Output the [x, y] coordinate of the center of the cell containing the given text.  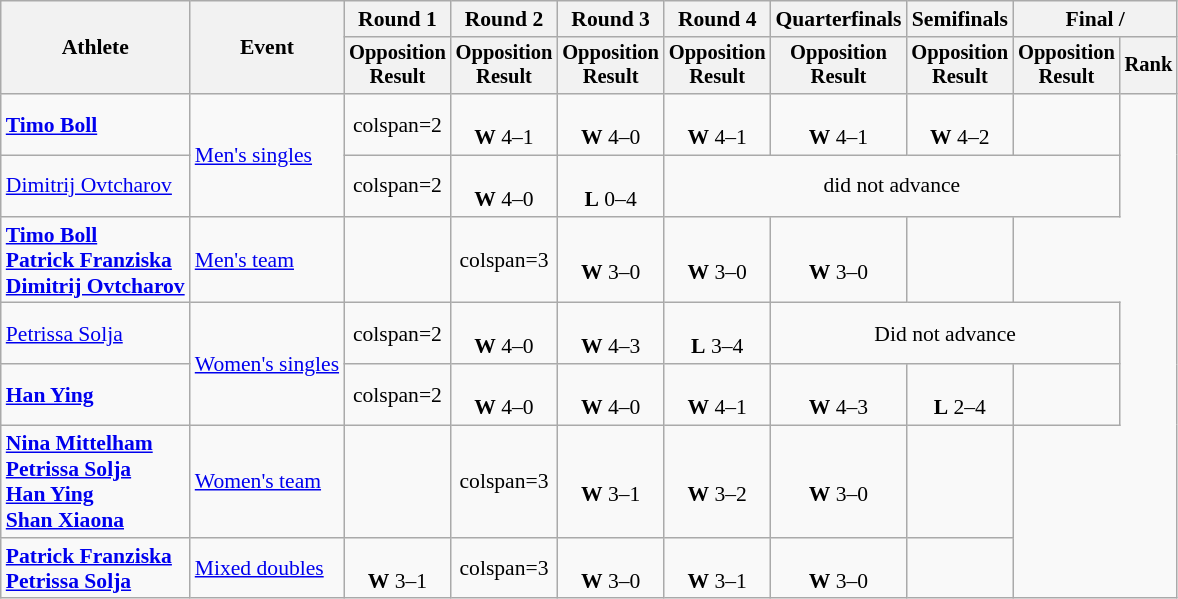
Timo Boll [96, 124]
W 4–2 [960, 124]
Nina MittelhamPetrissa SoljaHan YingShan Xiaona [96, 482]
did not advance [892, 186]
Timo BollPatrick FranziskaDimitrij Ovtcharov [96, 260]
Round 4 [718, 19]
Did not advance [944, 334]
Han Ying [96, 394]
L 2–4 [960, 394]
L 3–4 [718, 334]
Petrissa Solja [96, 334]
Round 3 [610, 19]
Event [267, 48]
Women's singles [267, 364]
Final / [1095, 19]
W 3–2 [718, 482]
Men's singles [267, 155]
Men's team [267, 260]
Round 1 [398, 19]
Patrick FranziskaPetrissa Solja [96, 568]
L 0–4 [610, 186]
Rank [1149, 66]
Athlete [96, 48]
Mixed doubles [267, 568]
Women's team [267, 482]
Round 2 [504, 19]
Dimitrij Ovtcharov [96, 186]
Semifinals [960, 19]
Quarterfinals [838, 19]
